Capture the cell that displays the provided text and extract its (x, y) central coordinate. 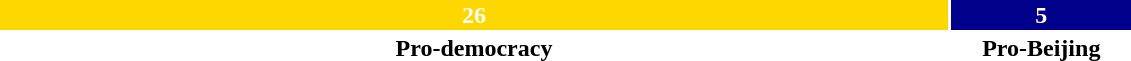
26 (474, 15)
